Identify which cell holds the provided text, then report its [X, Y] central coordinate. 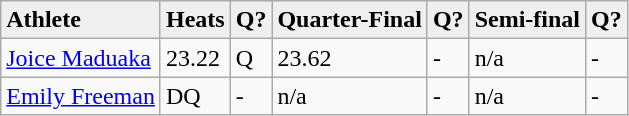
Q [251, 58]
Heats [195, 20]
23.62 [350, 58]
Emily Freeman [81, 96]
DQ [195, 96]
Joice Maduaka [81, 58]
Semi-final [527, 20]
Quarter-Final [350, 20]
Athlete [81, 20]
23.22 [195, 58]
